Scan for the cell matching the given text and deliver its (x, y) coordinate at center. 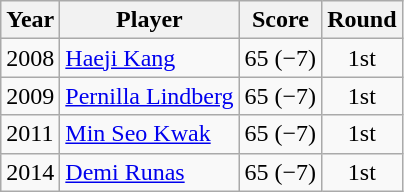
2014 (30, 172)
Pernilla Lindberg (150, 96)
Year (30, 20)
Demi Runas (150, 172)
2009 (30, 96)
2011 (30, 134)
Score (280, 20)
Round (362, 20)
Player (150, 20)
2008 (30, 58)
Haeji Kang (150, 58)
Min Seo Kwak (150, 134)
